For the text-containing cell, return its midpoint in [x, y] coordinate format. 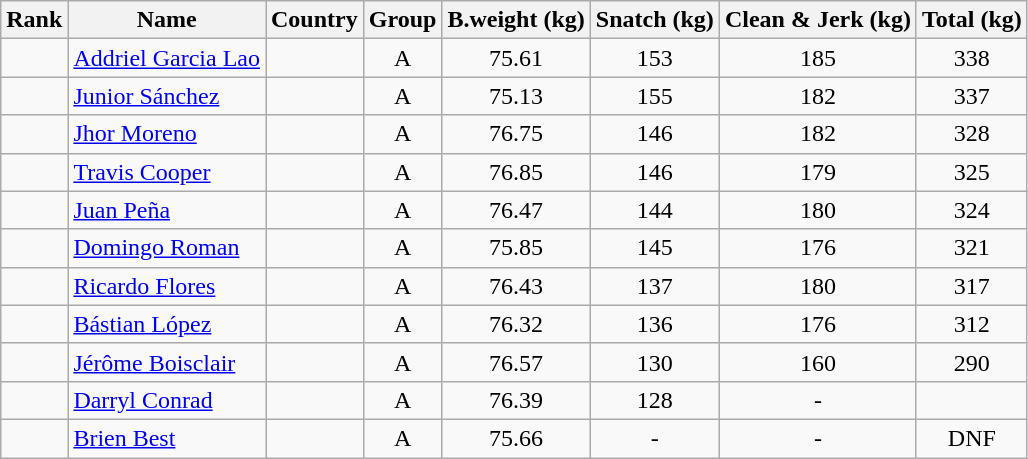
338 [972, 58]
Total (kg) [972, 20]
130 [654, 362]
Brien Best [167, 438]
76.85 [516, 172]
Snatch (kg) [654, 20]
75.85 [516, 248]
76.39 [516, 400]
Jérôme Boisclair [167, 362]
321 [972, 248]
Travis Cooper [167, 172]
Ricardo Flores [167, 286]
75.61 [516, 58]
312 [972, 324]
317 [972, 286]
Country [315, 20]
137 [654, 286]
Domingo Roman [167, 248]
185 [818, 58]
324 [972, 210]
Rank [34, 20]
144 [654, 210]
Darryl Conrad [167, 400]
Group [402, 20]
179 [818, 172]
Addriel Garcia Lao [167, 58]
153 [654, 58]
Junior Sánchez [167, 96]
328 [972, 134]
136 [654, 324]
75.13 [516, 96]
B.weight (kg) [516, 20]
155 [654, 96]
DNF [972, 438]
Jhor Moreno [167, 134]
160 [818, 362]
Juan Peña [167, 210]
290 [972, 362]
76.47 [516, 210]
Name [167, 20]
76.32 [516, 324]
75.66 [516, 438]
337 [972, 96]
Clean & Jerk (kg) [818, 20]
76.57 [516, 362]
325 [972, 172]
76.75 [516, 134]
Bástian López [167, 324]
76.43 [516, 286]
128 [654, 400]
145 [654, 248]
